Pinpoint the cell where the given text exists, returning its [x, y] midpoint coordinate. 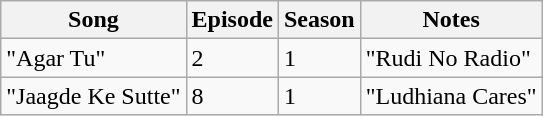
"Ludhiana Cares" [451, 96]
8 [232, 96]
"Jaagde Ke Sutte" [94, 96]
Notes [451, 20]
"Agar Tu" [94, 58]
2 [232, 58]
"Rudi No Radio" [451, 58]
Song [94, 20]
Season [319, 20]
Episode [232, 20]
